Detect which cell encompasses the target text, then output its (X, Y) center coordinate. 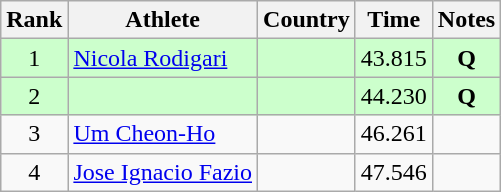
4 (34, 172)
44.230 (394, 96)
Time (394, 20)
Athlete (163, 20)
Nicola Rodigari (163, 58)
2 (34, 96)
Um Cheon-Ho (163, 134)
3 (34, 134)
43.815 (394, 58)
47.546 (394, 172)
Country (307, 20)
46.261 (394, 134)
Jose Ignacio Fazio (163, 172)
Notes (466, 20)
1 (34, 58)
Rank (34, 20)
